Extract the [X, Y] coordinate from the center of the cell holding the provided text.  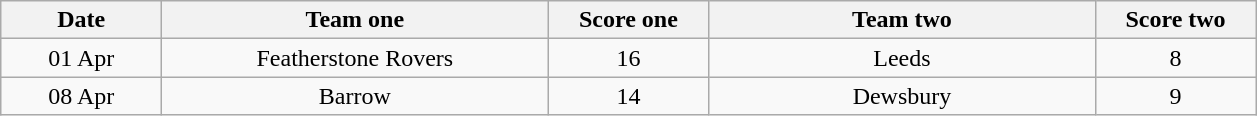
9 [1176, 96]
Score two [1176, 20]
01 Apr [82, 58]
Leeds [902, 58]
Date [82, 20]
16 [628, 58]
Featherstone Rovers [355, 58]
Barrow [355, 96]
Team two [902, 20]
08 Apr [82, 96]
Score one [628, 20]
14 [628, 96]
8 [1176, 58]
Team one [355, 20]
Dewsbury [902, 96]
